Capture the cell that displays the provided text and extract its (X, Y) central coordinate. 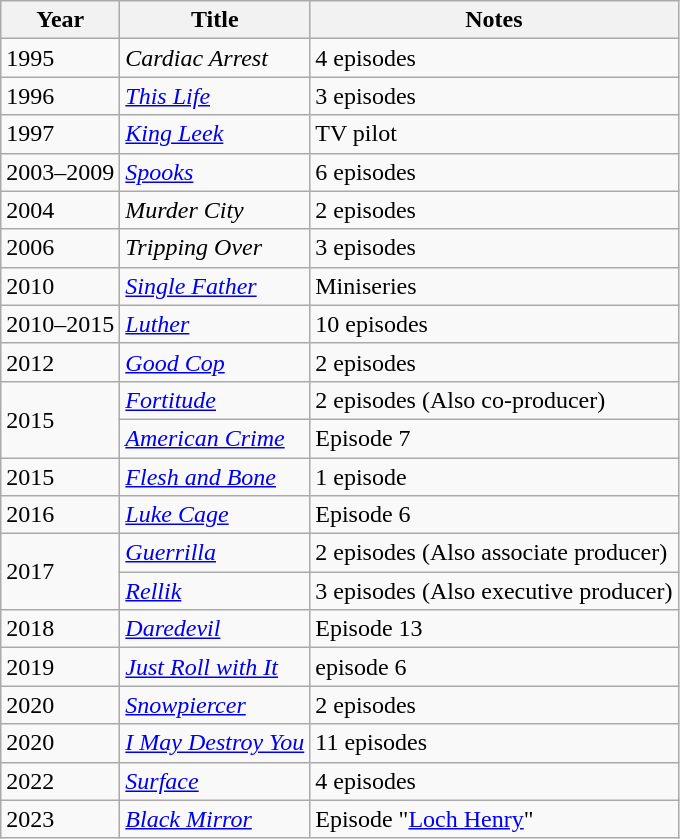
10 episodes (494, 324)
Notes (494, 20)
2018 (60, 629)
3 episodes (Also executive producer) (494, 591)
Spooks (215, 172)
Guerrilla (215, 553)
Episode 13 (494, 629)
2019 (60, 667)
Episode 7 (494, 438)
1 episode (494, 477)
2022 (60, 781)
Luke Cage (215, 515)
American Crime (215, 438)
2004 (60, 210)
6 episodes (494, 172)
I May Destroy You (215, 743)
Single Father (215, 286)
2012 (60, 362)
TV pilot (494, 134)
King Leek (215, 134)
2010–2015 (60, 324)
Surface (215, 781)
Year (60, 20)
Episode 6 (494, 515)
Luther (215, 324)
Murder City (215, 210)
Title (215, 20)
1995 (60, 58)
Black Mirror (215, 819)
Cardiac Arrest (215, 58)
2003–2009 (60, 172)
2 episodes (Also co-producer) (494, 400)
This Life (215, 96)
Flesh and Bone (215, 477)
11 episodes (494, 743)
Good Cop (215, 362)
Miniseries (494, 286)
2023 (60, 819)
Daredevil (215, 629)
Rellik (215, 591)
2010 (60, 286)
Snowpiercer (215, 705)
Just Roll with It (215, 667)
Tripping Over (215, 248)
2 episodes (Also associate producer) (494, 553)
episode 6 (494, 667)
1997 (60, 134)
Episode "Loch Henry" (494, 819)
Fortitude (215, 400)
2016 (60, 515)
2006 (60, 248)
1996 (60, 96)
2017 (60, 572)
